Extract the (x, y) coordinate from the center of the cell holding the provided text.  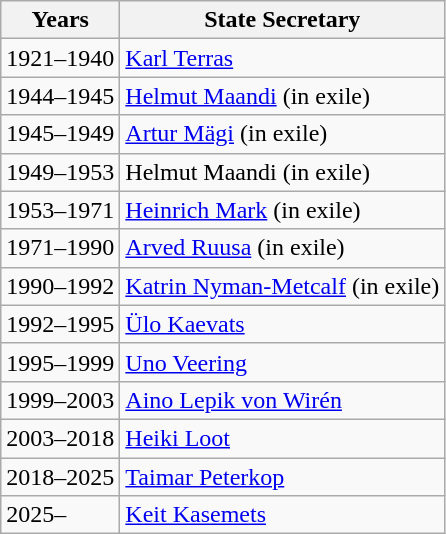
1921–1940 (60, 58)
2003–2018 (60, 438)
1971–1990 (60, 248)
Taimar Peterkop (282, 477)
1949–1953 (60, 172)
State Secretary (282, 20)
Katrin Nyman-Metcalf (in exile) (282, 286)
1992–1995 (60, 324)
Heinrich Mark (in exile) (282, 210)
Heiki Loot (282, 438)
2025– (60, 515)
Years (60, 20)
Ülo Kaevats (282, 324)
2018–2025 (60, 477)
1995–1999 (60, 362)
Keit Kasemets (282, 515)
1999–2003 (60, 400)
Arved Ruusa (in exile) (282, 248)
1945–1949 (60, 134)
Aino Lepik von Wirén (282, 400)
Artur Mägi (in exile) (282, 134)
Karl Terras (282, 58)
1990–1992 (60, 286)
Uno Veering (282, 362)
1953–1971 (60, 210)
1944–1945 (60, 96)
